From the cell containing the given text, extract its center point as (x, y) coordinate. 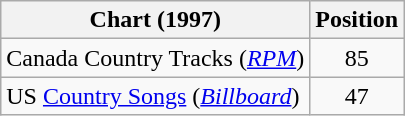
Chart (1997) (156, 20)
47 (357, 96)
Canada Country Tracks (RPM) (156, 58)
US Country Songs (Billboard) (156, 96)
Position (357, 20)
85 (357, 58)
